Pinpoint the cell where the given text exists, returning its (x, y) midpoint coordinate. 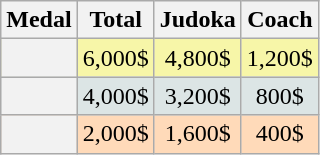
Judoka (198, 20)
4,000$ (116, 96)
1,600$ (198, 134)
Total (116, 20)
Medal (39, 20)
4,800$ (198, 58)
800$ (280, 96)
1,200$ (280, 58)
400$ (280, 134)
Coach (280, 20)
6,000$ (116, 58)
3,200$ (198, 96)
2,000$ (116, 134)
